Detect which cell encompasses the target text, then output its [X, Y] center coordinate. 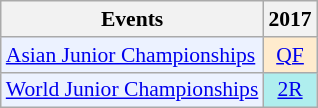
Asian Junior Championships [132, 55]
QF [290, 55]
World Junior Championships [132, 90]
2017 [290, 19]
Events [132, 19]
2R [290, 90]
